Extract the [X, Y] coordinate from the center of the cell holding the provided text.  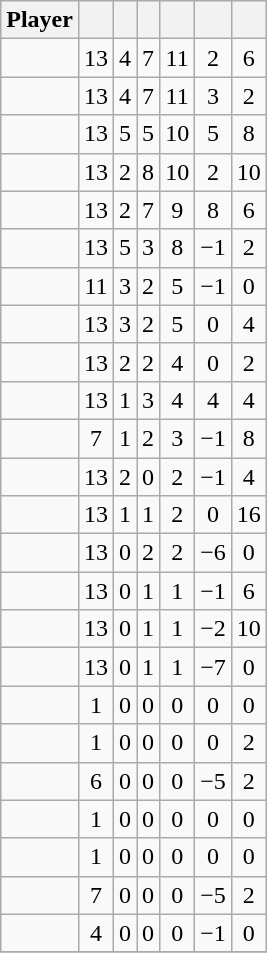
−6 [214, 553]
Player [40, 20]
−2 [214, 629]
16 [248, 515]
9 [178, 210]
−7 [214, 667]
